Detect which cell encompasses the target text, then output its [x, y] center coordinate. 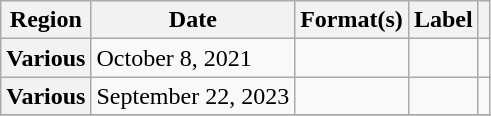
October 8, 2021 [193, 58]
Date [193, 20]
Label [443, 20]
September 22, 2023 [193, 96]
Format(s) [352, 20]
Region [46, 20]
